Capture the cell that displays the provided text and extract its (x, y) central coordinate. 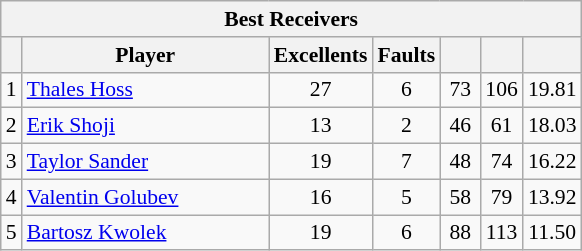
58 (460, 197)
1 (12, 90)
19.81 (552, 90)
74 (502, 162)
13 (321, 126)
106 (502, 90)
Faults (406, 55)
27 (321, 90)
88 (460, 233)
18.03 (552, 126)
16.22 (552, 162)
Excellents (321, 55)
Valentin Golubev (146, 197)
Taylor Sander (146, 162)
4 (12, 197)
Player (146, 55)
46 (460, 126)
Thales Hoss (146, 90)
Best Receivers (292, 19)
11.50 (552, 233)
7 (406, 162)
73 (460, 90)
79 (502, 197)
16 (321, 197)
13.92 (552, 197)
Erik Shoji (146, 126)
3 (12, 162)
61 (502, 126)
48 (460, 162)
113 (502, 233)
Bartosz Kwolek (146, 233)
